Identify which cell holds the provided text, then report its [X, Y] central coordinate. 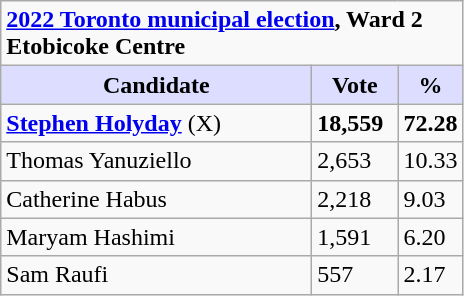
18,559 [355, 123]
2022 Toronto municipal election, Ward 2 Etobicoke Centre [232, 34]
Vote [355, 85]
Catherine Habus [156, 199]
Maryam Hashimi [156, 237]
9.03 [430, 199]
72.28 [430, 123]
Candidate [156, 85]
% [430, 85]
2.17 [430, 275]
2,218 [355, 199]
10.33 [430, 161]
Sam Raufi [156, 275]
6.20 [430, 237]
2,653 [355, 161]
Stephen Holyday (X) [156, 123]
Thomas Yanuziello [156, 161]
557 [355, 275]
1,591 [355, 237]
